Search for the cell housing the specified text and yield its [x, y] center coordinate. 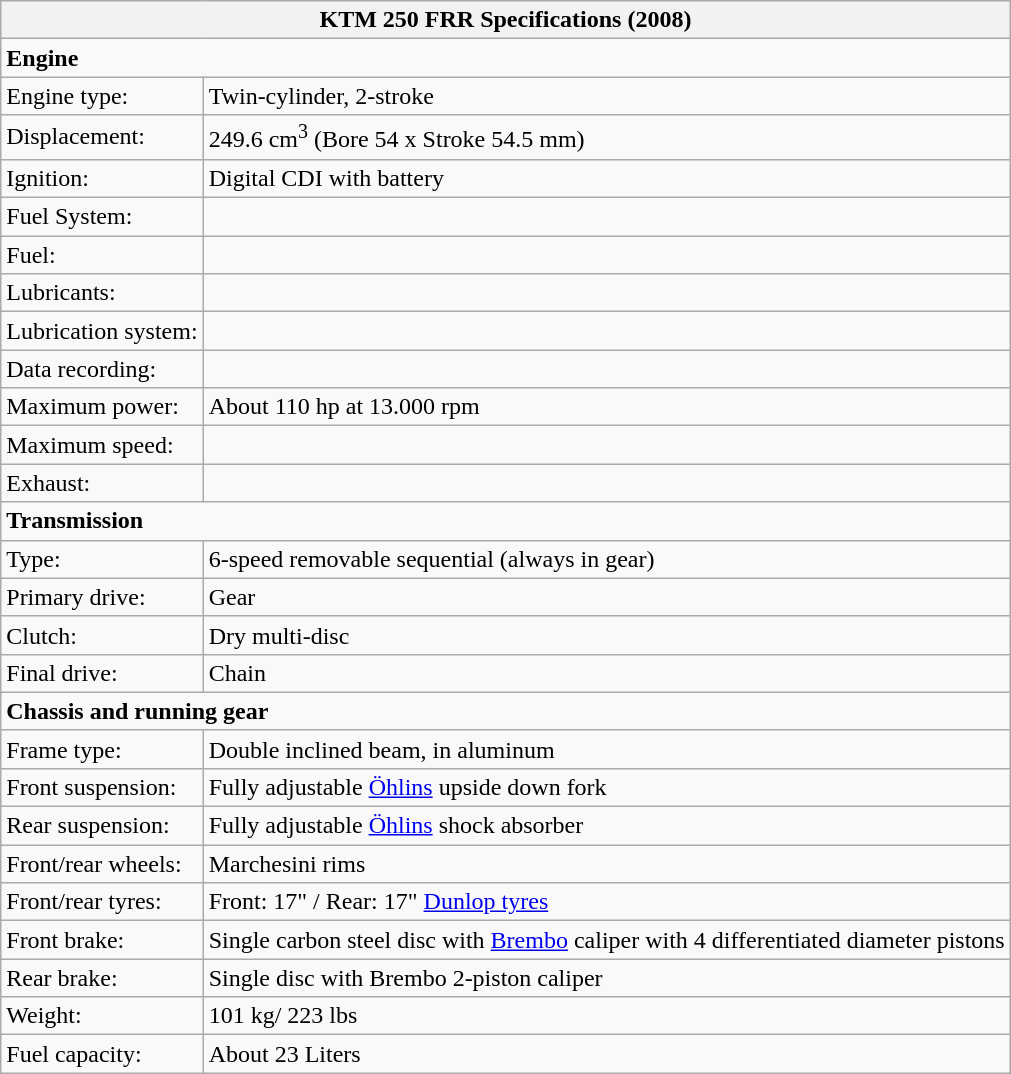
Marchesini rims [606, 864]
101 kg/ 223 lbs [606, 1016]
6-speed removable sequential (always in gear) [606, 559]
Fuel: [102, 255]
Ignition: [102, 178]
Digital CDI with battery [606, 178]
Chain [606, 673]
Primary drive: [102, 597]
Front suspension: [102, 787]
249.6 cm3 (Bore 54 x Stroke 54.5 mm) [606, 138]
Twin-cylinder, 2-stroke [606, 96]
Final drive: [102, 673]
Fuel capacity: [102, 1054]
Lubricants: [102, 293]
About 23 Liters [606, 1054]
Maximum speed: [102, 445]
Lubrication system: [102, 331]
Rear suspension: [102, 826]
Frame type: [102, 749]
Dry multi-disc [606, 635]
Type: [102, 559]
Engine type: [102, 96]
Transmission [506, 521]
Gear [606, 597]
Double inclined beam, in aluminum [606, 749]
Weight: [102, 1016]
Rear brake: [102, 978]
Chassis and running gear [506, 711]
Data recording: [102, 369]
Engine [506, 58]
Front brake: [102, 940]
Fully adjustable Öhlins shock absorber [606, 826]
Front/rear tyres: [102, 902]
Front: 17" / Rear: 17" Dunlop tyres [606, 902]
Single disc with Brembo 2-piston caliper [606, 978]
KTM 250 FRR Specifications (2008) [506, 20]
Fully adjustable Öhlins upside down fork [606, 787]
Front/rear wheels: [102, 864]
Single carbon steel disc with Brembo caliper with 4 differentiated diameter pistons [606, 940]
Clutch: [102, 635]
Maximum power: [102, 407]
Displacement: [102, 138]
About 110 hp at 13.000 rpm [606, 407]
Exhaust: [102, 483]
Fuel System: [102, 217]
